Determine the (X, Y) coordinate at the center of the cell enclosing the given text.  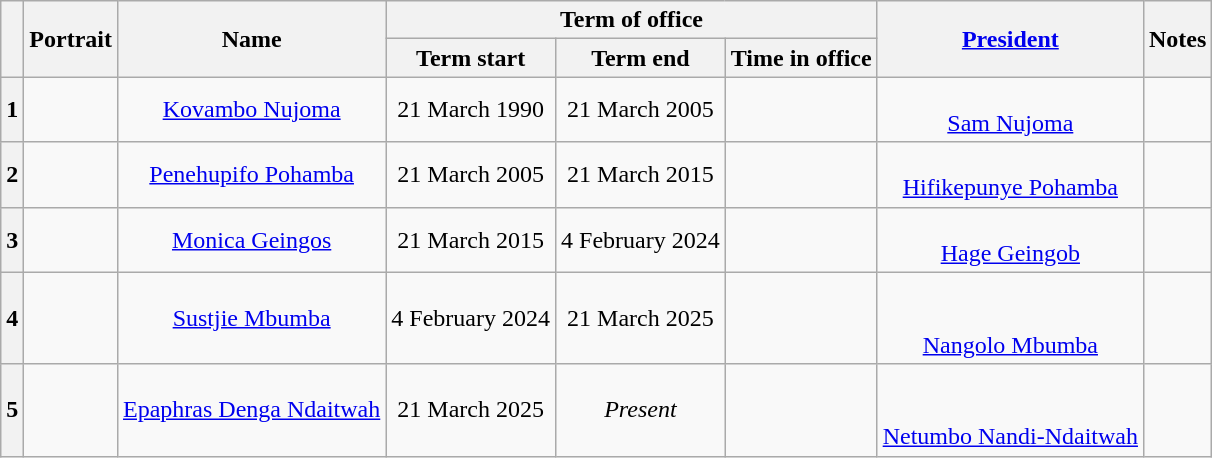
President (1010, 39)
Hifikepunye Pohamba (1010, 174)
Name (251, 39)
21 March 1990 (471, 110)
Monica Geingos (251, 240)
Term end (641, 58)
2 (12, 174)
Sam Nujoma (1010, 110)
5 (12, 410)
Term of office (632, 20)
Notes (1177, 39)
Sustjie Mbumba (251, 318)
3 (12, 240)
Netumbo Nandi-Ndaitwah (1010, 410)
Penehupifo Pohamba (251, 174)
Portrait (71, 39)
Epaphras Denga Ndaitwah (251, 410)
Time in office (801, 58)
1 (12, 110)
Present (641, 410)
4 (12, 318)
Kovambo Nujoma (251, 110)
Hage Geingob (1010, 240)
Nangolo Mbumba (1010, 318)
Term start (471, 58)
